Provide the (X, Y) coordinate of the cell's center where the given text is located.  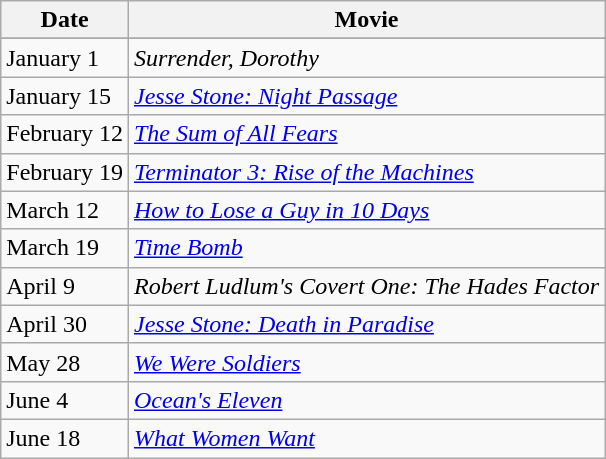
March 19 (65, 248)
April 9 (65, 286)
June 4 (65, 400)
The Sum of All Fears (366, 134)
May 28 (65, 362)
January 1 (65, 58)
February 12 (65, 134)
April 30 (65, 324)
What Women Want (366, 438)
Time Bomb (366, 248)
Jesse Stone: Death in Paradise (366, 324)
Ocean's Eleven (366, 400)
June 18 (65, 438)
Movie (366, 20)
January 15 (65, 96)
Date (65, 20)
Robert Ludlum's Covert One: The Hades Factor (366, 286)
Surrender, Dorothy (366, 58)
March 12 (65, 210)
How to Lose a Guy in 10 Days (366, 210)
February 19 (65, 172)
Terminator 3: Rise of the Machines (366, 172)
Jesse Stone: Night Passage (366, 96)
We Were Soldiers (366, 362)
